Output the (x, y) coordinate of the center of the cell containing the given text.  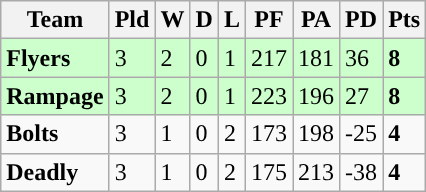
196 (316, 96)
PA (316, 20)
Bolts (55, 134)
173 (268, 134)
Pts (404, 20)
Pld (132, 20)
-38 (362, 172)
213 (316, 172)
PD (362, 20)
175 (268, 172)
Flyers (55, 58)
PF (268, 20)
L (232, 20)
Deadly (55, 172)
223 (268, 96)
181 (316, 58)
Rampage (55, 96)
198 (316, 134)
D (204, 20)
217 (268, 58)
36 (362, 58)
27 (362, 96)
W (172, 20)
Team (55, 20)
-25 (362, 134)
